Search for the cell housing the specified text and yield its [x, y] center coordinate. 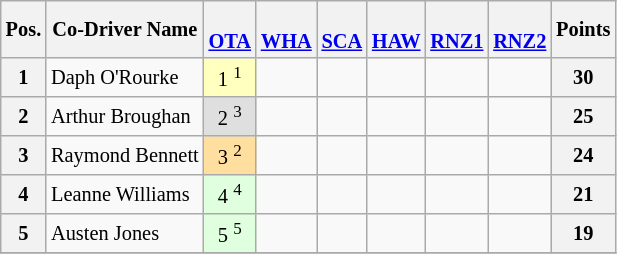
Leanne Williams [124, 194]
RNZ1 [456, 29]
HAW [396, 29]
30 [583, 78]
25 [583, 116]
Daph O'Rourke [124, 78]
Co-Driver Name [124, 29]
5 [24, 234]
24 [583, 156]
4 4 [230, 194]
4 [24, 194]
SCA [342, 29]
3 2 [230, 156]
Pos. [24, 29]
1 [24, 78]
OTA [230, 29]
Raymond Bennett [124, 156]
3 [24, 156]
2 [24, 116]
Austen Jones [124, 234]
21 [583, 194]
WHA [286, 29]
1 1 [230, 78]
5 5 [230, 234]
Arthur Broughan [124, 116]
19 [583, 234]
RNZ2 [520, 29]
2 3 [230, 116]
Points [583, 29]
